Output the (x, y) coordinate of the center of the cell containing the given text.  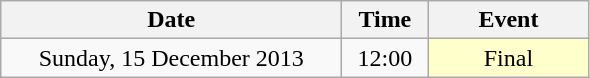
Date (172, 20)
Time (385, 20)
Event (508, 20)
Final (508, 58)
12:00 (385, 58)
Sunday, 15 December 2013 (172, 58)
